Pinpoint the cell where the given text exists, returning its (X, Y) midpoint coordinate. 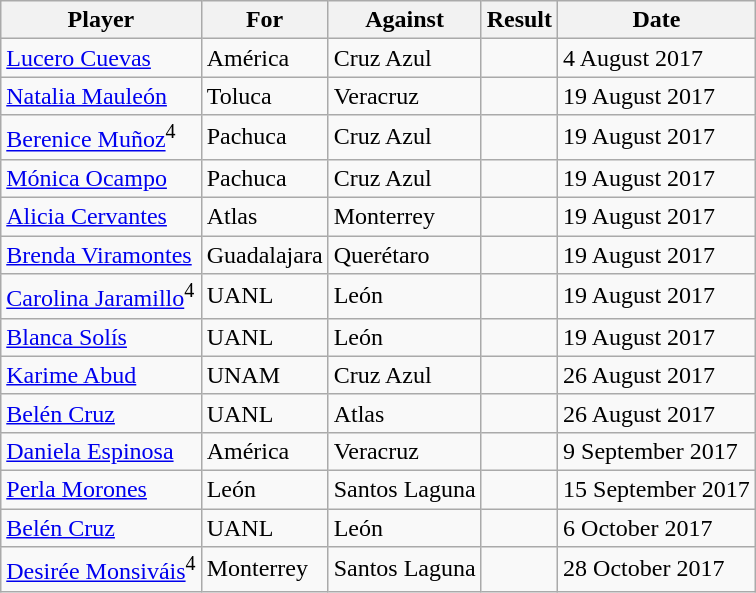
Blanca Solís (101, 337)
Lucero Cuevas (101, 58)
Alicia Cervantes (101, 217)
Desirée Monsiváis4 (101, 570)
28 October 2017 (657, 570)
Daniela Espinosa (101, 451)
UNAM (264, 375)
Player (101, 20)
Perla Morones (101, 489)
Result (519, 20)
15 September 2017 (657, 489)
Karime Abud (101, 375)
6 October 2017 (657, 528)
Querétaro (404, 255)
Carolina Jaramillo4 (101, 296)
Berenice Muñoz4 (101, 138)
Natalia Mauleón (101, 96)
Mónica Ocampo (101, 178)
4 August 2017 (657, 58)
Against (404, 20)
Toluca (264, 96)
Date (657, 20)
9 September 2017 (657, 451)
For (264, 20)
Brenda Viramontes (101, 255)
Guadalajara (264, 255)
